Output the (x, y) coordinate of the center of the cell containing the given text.  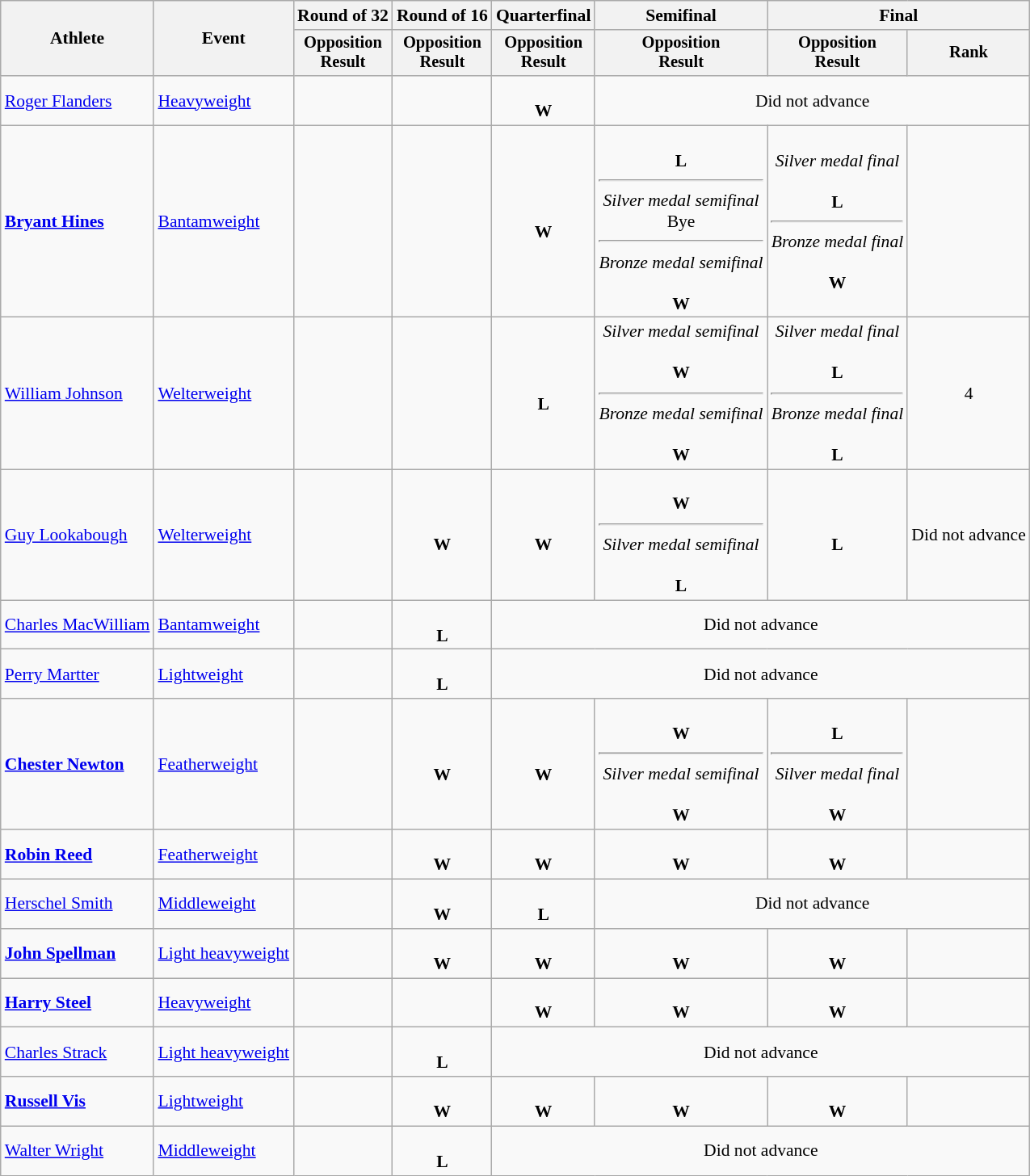
W Silver medal semifinal W (680, 764)
Round of 32 (343, 15)
W Silver medal semifinal L (680, 535)
Guy Lookabough (78, 535)
Chester Newton (78, 764)
Silver medal final L Bronze medal final L (838, 393)
Herschel Smith (78, 905)
Robin Reed (78, 855)
Charles Strack (78, 1052)
Final (898, 15)
Semifinal (680, 15)
L Silver medal semifinal Bye Bronze medal semifinal W (680, 222)
4 (969, 393)
Quarterfinal (544, 15)
Roger Flanders (78, 100)
Event (223, 39)
Perry Martter (78, 674)
Athlete (78, 39)
Silver medal semifinal W Bronze medal semifinal W (680, 393)
Bryant Hines (78, 222)
William Johnson (78, 393)
Russell Vis (78, 1102)
Harry Steel (78, 1003)
L Silver medal final W (838, 764)
Silver medal final L Bronze medal final W (838, 222)
Rank (969, 53)
Charles MacWilliam (78, 625)
Walter Wright (78, 1150)
Round of 16 (443, 15)
John Spellman (78, 953)
